Return [x, y] of the center of cell containing provided text 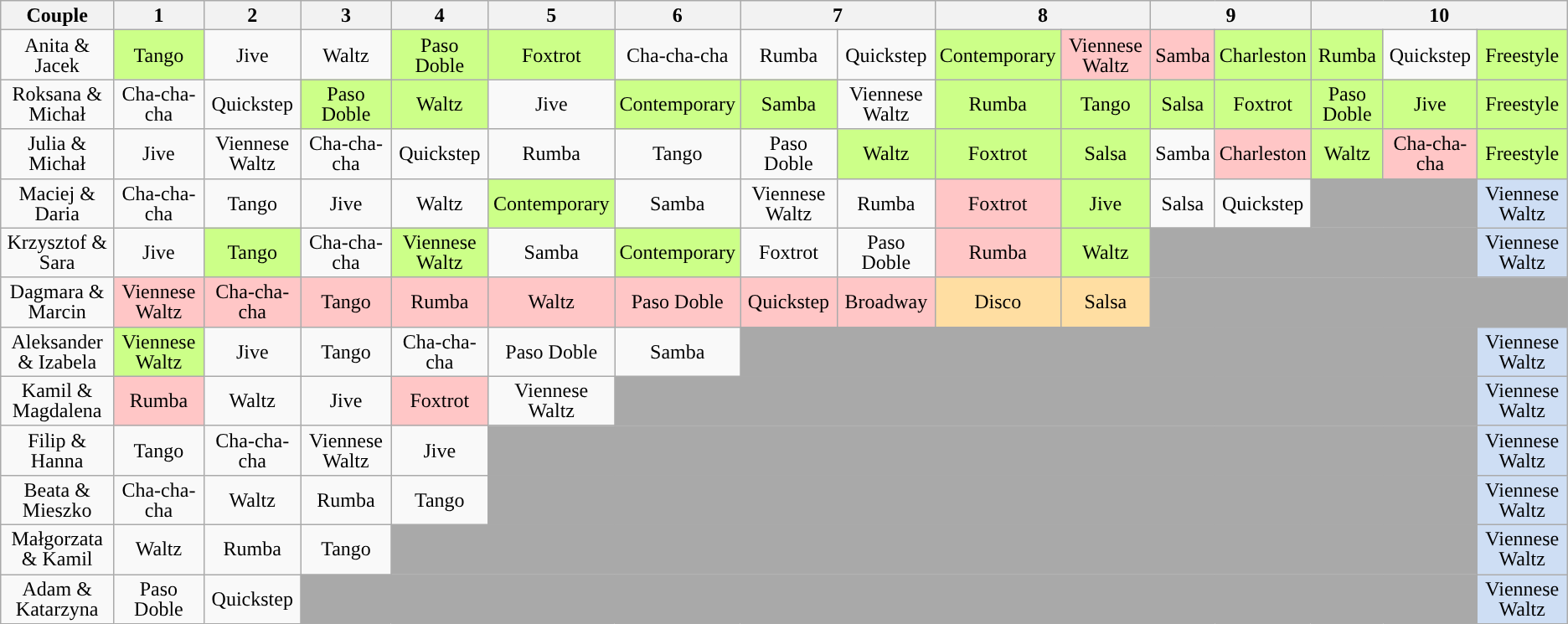
8 [1042, 15]
Krzysztof & Sara [57, 253]
Couple [57, 15]
Filip & Hanna [57, 451]
1 [159, 15]
Beata & Mieszko [57, 499]
10 [1439, 15]
3 [346, 15]
Disco [998, 302]
4 [440, 15]
6 [678, 15]
Maciej & Daria [57, 203]
2 [252, 15]
Adam & Katarzyna [57, 600]
Dagmara & Marcin [57, 302]
Aleksander & Izabela [57, 352]
Małgorzata & Kamil [57, 549]
7 [838, 15]
5 [551, 15]
Anita & Jacek [57, 55]
Roksana & Michał [57, 104]
Julia & Michał [57, 154]
Kamil & Magdalena [57, 400]
9 [1231, 15]
Broadway [886, 302]
